For the text-containing cell, return its midpoint in [x, y] coordinate format. 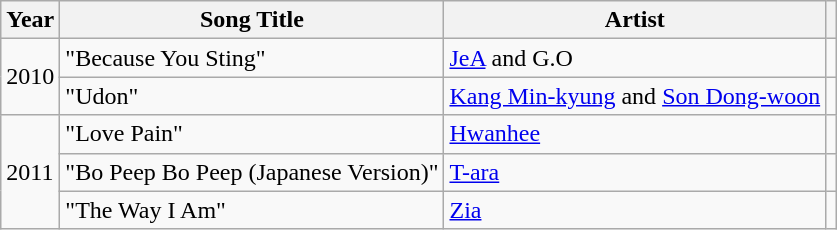
2010 [30, 77]
T-ara [635, 172]
Kang Min-kyung and Son Dong-woon [635, 96]
JeA and G.O [635, 58]
2011 [30, 172]
Artist [635, 20]
Year [30, 20]
"Udon" [252, 96]
"Bo Peep Bo Peep (Japanese Version)" [252, 172]
"The Way I Am" [252, 210]
Song Title [252, 20]
Hwanhee [635, 134]
Zia [635, 210]
"Love Pain" [252, 134]
"Because You Sting" [252, 58]
